Return (x, y) of the center of cell containing provided text 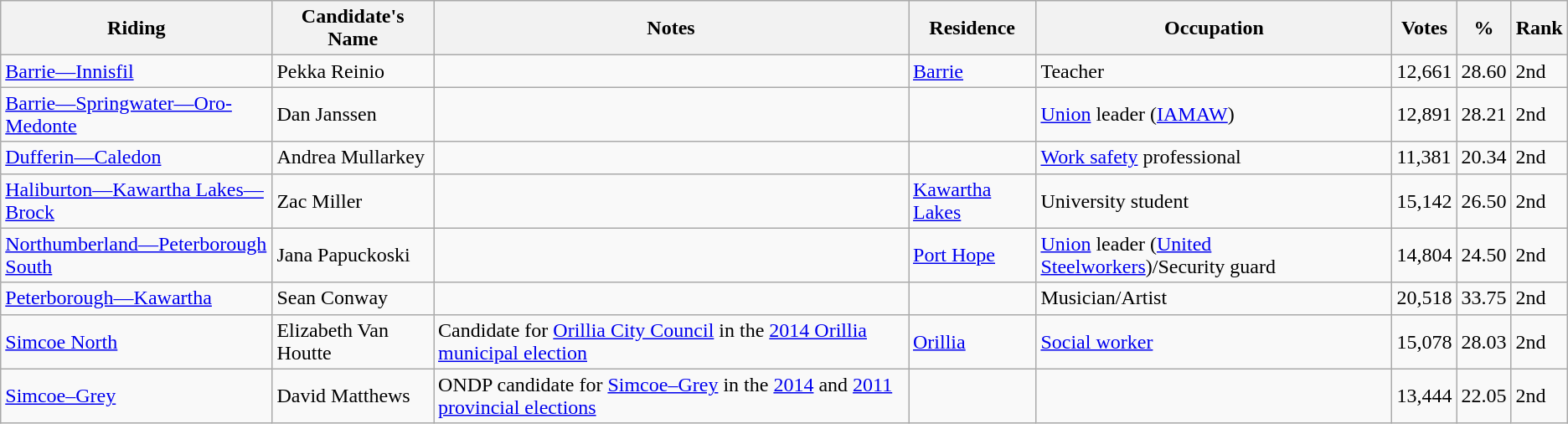
Port Hope (972, 255)
Work safety professional (1215, 158)
Union leader (United Steelworkers)/Security guard (1215, 255)
12,891 (1424, 114)
Occupation (1215, 28)
Musician/Artist (1215, 298)
Barrie—Springwater—Oro-Medonte (137, 114)
20,518 (1424, 298)
Dufferin—Caledon (137, 158)
11,381 (1424, 158)
Kawartha Lakes (972, 201)
28.60 (1484, 71)
13,444 (1424, 396)
% (1484, 28)
ONDP candidate for Simcoe–Grey in the 2014 and 2011 provincial elections (672, 396)
Riding (137, 28)
Barrie—Innisfil (137, 71)
Union leader (IAMAW) (1215, 114)
Haliburton—Kawartha Lakes—Brock (137, 201)
28.21 (1484, 114)
University student (1215, 201)
26.50 (1484, 201)
14,804 (1424, 255)
Barrie (972, 71)
Candidate's Name (353, 28)
Dan Janssen (353, 114)
Jana Papuckoski (353, 255)
22.05 (1484, 396)
Residence (972, 28)
Peterborough—Kawartha (137, 298)
Pekka Reinio (353, 71)
Elizabeth Van Houtte (353, 342)
Northumberland—Peterborough South (137, 255)
Simcoe North (137, 342)
24.50 (1484, 255)
Zac Miller (353, 201)
28.03 (1484, 342)
Andrea Mullarkey (353, 158)
Sean Conway (353, 298)
20.34 (1484, 158)
David Matthews (353, 396)
Rank (1540, 28)
Notes (672, 28)
Social worker (1215, 342)
Teacher (1215, 71)
Votes (1424, 28)
15,142 (1424, 201)
Candidate for Orillia City Council in the 2014 Orillia municipal election (672, 342)
15,078 (1424, 342)
12,661 (1424, 71)
33.75 (1484, 298)
Simcoe–Grey (137, 396)
Orillia (972, 342)
